Return the (X, Y) coordinate for the center point of the cell that contains the specified text.  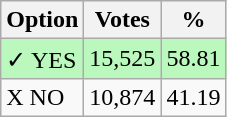
58.81 (194, 59)
X NO (42, 97)
✓ YES (42, 59)
10,874 (122, 97)
Votes (122, 20)
% (194, 20)
41.19 (194, 97)
15,525 (122, 59)
Option (42, 20)
